Capture the cell that displays the provided text and extract its (X, Y) central coordinate. 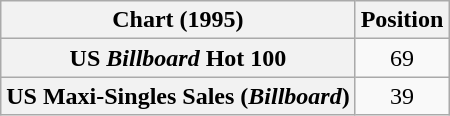
US Billboard Hot 100 (178, 58)
39 (402, 96)
US Maxi-Singles Sales (Billboard) (178, 96)
69 (402, 58)
Chart (1995) (178, 20)
Position (402, 20)
